Search for the cell housing the specified text and yield its [x, y] center coordinate. 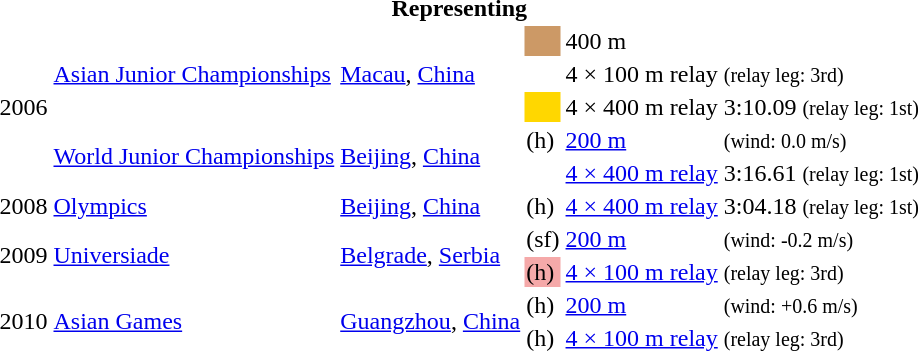
Asian Junior Championships [194, 74]
Universiade [194, 256]
Olympics [194, 206]
World Junior Championships [194, 156]
Macau, China [430, 74]
(sf) [543, 239]
Belgrade, Serbia [430, 256]
400 m [642, 41]
